For the text-containing cell, return its midpoint in (X, Y) coordinate format. 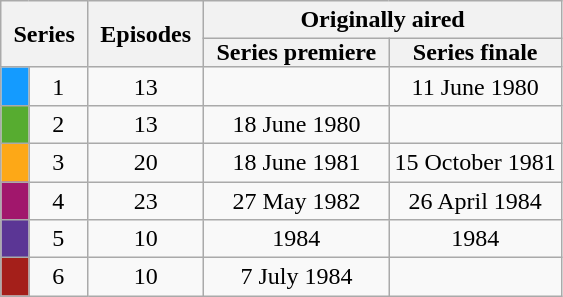
15 October 1981 (475, 162)
7 July 1984 (296, 277)
Series premiere (296, 53)
6 (58, 277)
1 (58, 86)
26 April 1984 (475, 201)
Series finale (475, 53)
23 (146, 201)
5 (58, 239)
18 June 1981 (296, 162)
3 (58, 162)
18 June 1980 (296, 124)
Originally aired (383, 20)
Episodes (146, 34)
20 (146, 162)
4 (58, 201)
Series (44, 34)
2 (58, 124)
27 May 1982 (296, 201)
11 June 1980 (475, 86)
